Return (x, y) of the center of cell containing provided text 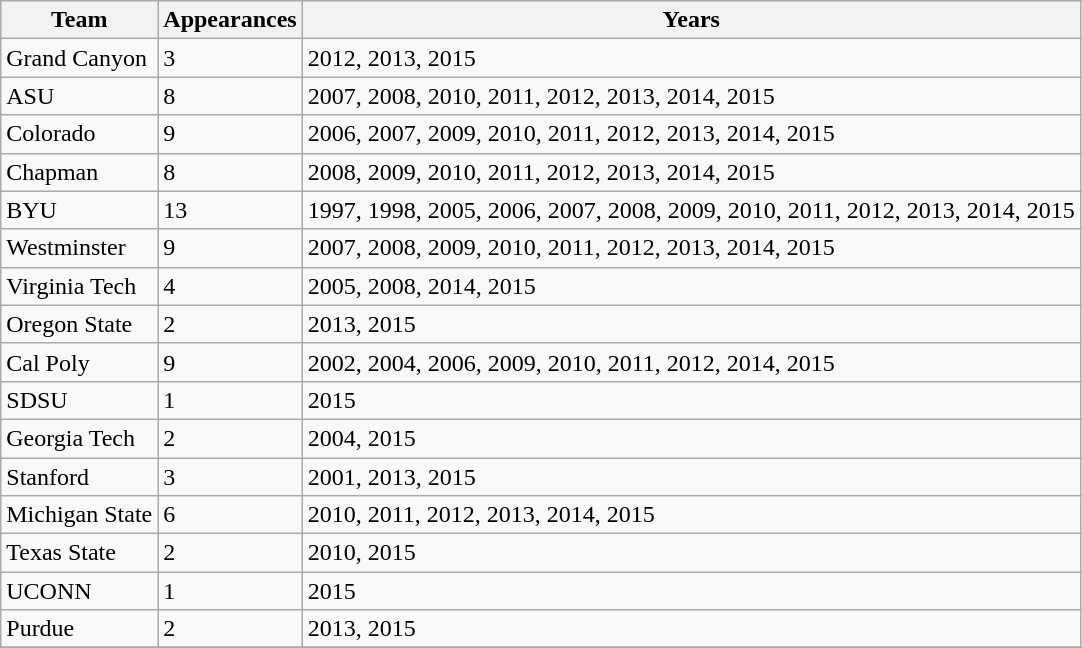
Colorado (80, 134)
2007, 2008, 2010, 2011, 2012, 2013, 2014, 2015 (691, 96)
2010, 2011, 2012, 2013, 2014, 2015 (691, 515)
Texas State (80, 553)
Michigan State (80, 515)
6 (230, 515)
UCONN (80, 591)
2007, 2008, 2009, 2010, 2011, 2012, 2013, 2014, 2015 (691, 248)
Grand Canyon (80, 58)
Team (80, 20)
2008, 2009, 2010, 2011, 2012, 2013, 2014, 2015 (691, 172)
2012, 2013, 2015 (691, 58)
Oregon State (80, 324)
Appearances (230, 20)
Virginia Tech (80, 286)
ASU (80, 96)
4 (230, 286)
Cal Poly (80, 362)
2004, 2015 (691, 438)
BYU (80, 210)
Georgia Tech (80, 438)
13 (230, 210)
2001, 2013, 2015 (691, 477)
2006, 2007, 2009, 2010, 2011, 2012, 2013, 2014, 2015 (691, 134)
Chapman (80, 172)
Years (691, 20)
Westminster (80, 248)
Purdue (80, 629)
SDSU (80, 400)
2005, 2008, 2014, 2015 (691, 286)
Stanford (80, 477)
2002, 2004, 2006, 2009, 2010, 2011, 2012, 2014, 2015 (691, 362)
2010, 2015 (691, 553)
1997, 1998, 2005, 2006, 2007, 2008, 2009, 2010, 2011, 2012, 2013, 2014, 2015 (691, 210)
